Find where the given text appears and provide that cell's center as (X, Y) coordinate. 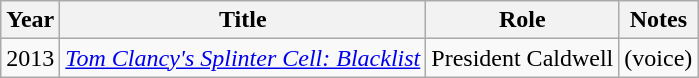
2013 (30, 58)
Title (243, 20)
President Caldwell (522, 58)
Notes (658, 20)
Tom Clancy's Splinter Cell: Blacklist (243, 58)
(voice) (658, 58)
Year (30, 20)
Role (522, 20)
